Determine the [x, y] coordinate at the center of the cell enclosing the given text.  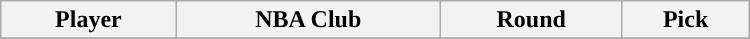
NBA Club [308, 20]
Player [88, 20]
Round [531, 20]
Pick [686, 20]
